Find where the given text appears and provide that cell's center as [x, y] coordinate. 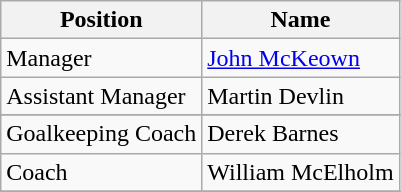
Manager [102, 58]
Martin Devlin [300, 96]
Goalkeeping Coach [102, 134]
Position [102, 20]
Assistant Manager [102, 96]
Coach [102, 172]
Derek Barnes [300, 134]
Name [300, 20]
John McKeown [300, 58]
William McElholm [300, 172]
